From the cell containing the given text, extract its center point as (X, Y) coordinate. 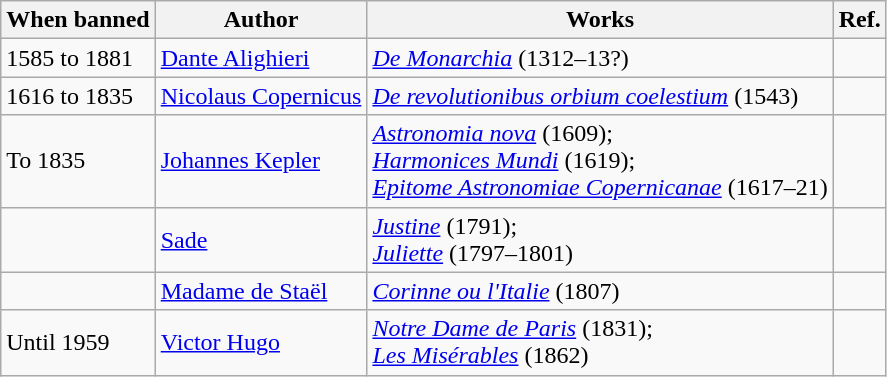
Justine (1791);Juliette (1797–1801) (600, 240)
Johannes Kepler (261, 161)
Ref. (860, 20)
Notre Dame de Paris (1831);Les Misérables (1862) (600, 342)
1616 to 1835 (78, 96)
Astronomia nova (1609);Harmonices Mundi (1619);Epitome Astronomiae Copernicanae (1617–21) (600, 161)
De Monarchia (1312–13?) (600, 58)
Until 1959 (78, 342)
Corinne ou l'Italie (1807) (600, 291)
Author (261, 20)
Dante Alighieri (261, 58)
1585 to 1881 (78, 58)
Madame de Staël (261, 291)
Sade (261, 240)
To 1835 (78, 161)
Nicolaus Copernicus (261, 96)
De revolutionibus orbium coelestium (1543) (600, 96)
Victor Hugo (261, 342)
Works (600, 20)
When banned (78, 20)
